For the text-containing cell, return its midpoint in (X, Y) coordinate format. 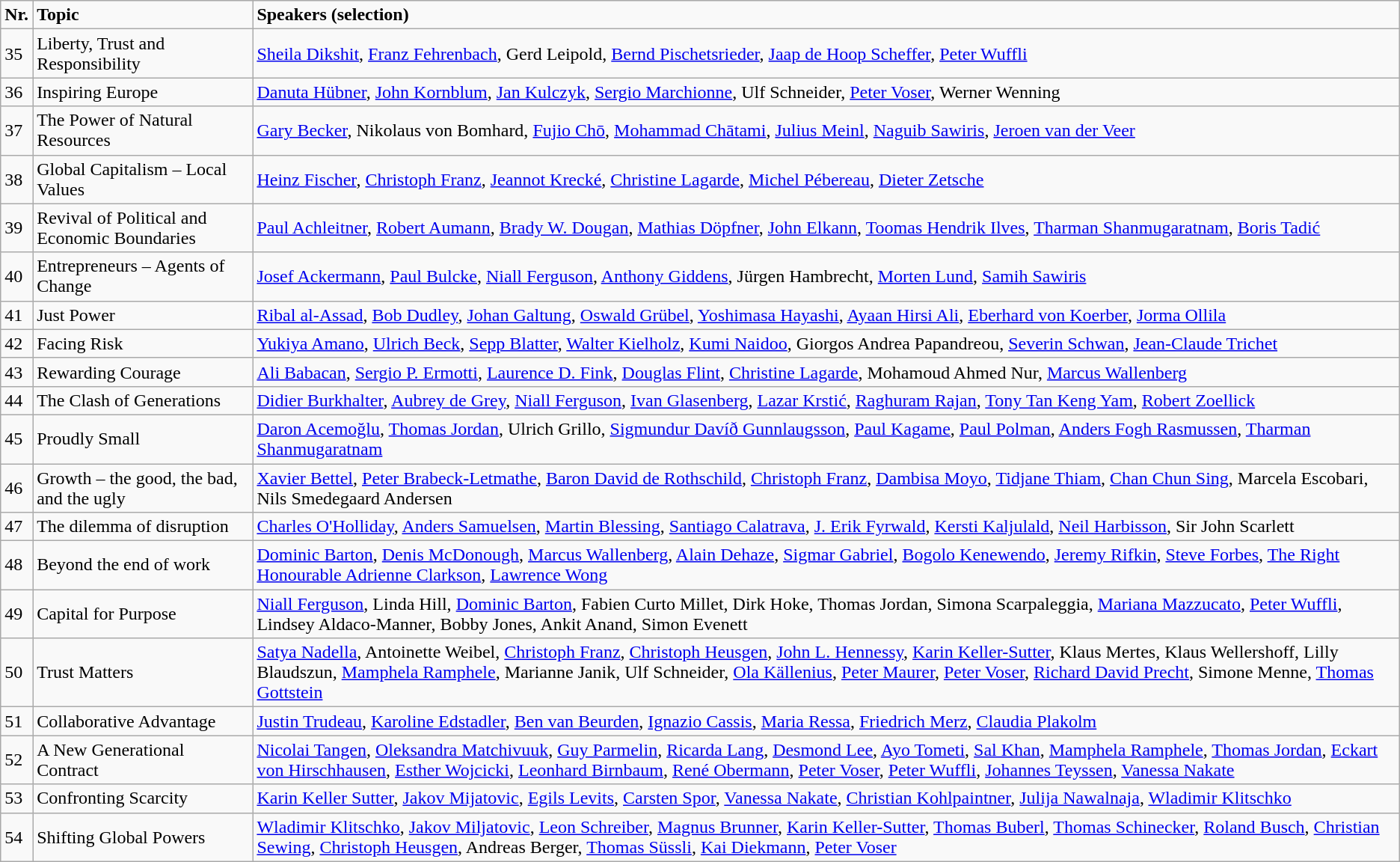
Proudly Small (143, 438)
43 (16, 372)
Shifting Global Powers (143, 837)
Liberty, Trust and Responsibility (143, 54)
42 (16, 343)
50 (16, 673)
54 (16, 837)
The dilemma of disruption (143, 527)
Collaborative Advantage (143, 721)
Growth – the good, the bad, and the ugly (143, 488)
Nr. (16, 15)
A New Generational Contract (143, 760)
Ribal al-Assad, Bob Dudley, Johan Galtung, Oswald Grübel, Yoshimasa Hayashi, Ayaan Hirsi Ali, Eberhard von Koerber, Jorma Ollila (826, 315)
Just Power (143, 315)
49 (16, 614)
47 (16, 527)
Josef Ackermann, Paul Bulcke, Niall Ferguson, Anthony Giddens, Jürgen Hambrecht, Morten Lund, Samih Sawiris (826, 277)
Paul Achleitner, Robert Aumann, Brady W. Dougan, Mathias Döpfner, John Elkann, Toomas Hendrik Ilves, Tharman Shanmugaratnam, Boris Tadić (826, 227)
Ali Babacan, Sergio P. Ermotti, Laurence D. Fink, Douglas Flint, Christine Lagarde, Mohamoud Ahmed Nur, Marcus Wallenberg (826, 372)
40 (16, 277)
44 (16, 400)
Charles O'Holliday, Anders Samuelsen, Martin Blessing, Santiago Calatrava, J. Erik Fyrwald, Kersti Kaljulald, Neil Harbisson, Sir John Scarlett (826, 527)
39 (16, 227)
Sheila Dikshit, Franz Fehrenbach, Gerd Leipold, Bernd Pischetsrieder, Jaap de Hoop Scheffer, Peter Wuffli (826, 54)
Karin Keller Sutter, Jakov Mijatovic, Egils Levits, Carsten Spor, Vanessa Nakate, Christian Kohlpaintner, Julija Nawalnaja, Wladimir Klitschko (826, 798)
51 (16, 721)
Global Capitalism – Local Values (143, 180)
41 (16, 315)
36 (16, 92)
Entrepreneurs – Agents of Change (143, 277)
Revival of Political and Economic Boundaries (143, 227)
46 (16, 488)
Beyond the end of work (143, 566)
The Power of Natural Resources (143, 130)
Topic (143, 15)
Trust Matters (143, 673)
Confronting Scarcity (143, 798)
Inspiring Europe (143, 92)
Gary Becker, Nikolaus von Bomhard, Fujio Chō, Mohammad Chātami, Julius Meinl, Naguib Sawiris, Jeroen van der Veer (826, 130)
35 (16, 54)
Facing Risk (143, 343)
38 (16, 180)
45 (16, 438)
Daron Acemoğlu, Thomas Jordan, Ulrich Grillo, Sigmundur Davíð Gunnlaugsson, Paul Kagame, Paul Polman, Anders Fogh Rasmussen, Tharman Shanmugaratnam (826, 438)
Heinz Fischer, Christoph Franz, Jeannot Krecké, Christine Lagarde, Michel Pébereau, Dieter Zetsche (826, 180)
Danuta Hübner, John Kornblum, Jan Kulczyk, Sergio Marchionne, Ulf Schneider, Peter Voser, Werner Wenning (826, 92)
The Clash of Generations (143, 400)
Didier Burkhalter, Aubrey de Grey, Niall Ferguson, Ivan Glasenberg, Lazar Krstić, Raghuram Rajan, Tony Tan Keng Yam, Robert Zoellick (826, 400)
Rewarding Courage (143, 372)
48 (16, 566)
37 (16, 130)
53 (16, 798)
52 (16, 760)
Speakers (selection) (826, 15)
Yukiya Amano, Ulrich Beck, Sepp Blatter, Walter Kielholz, Kumi Naidoo, Giorgos Andrea Papandreou, Severin Schwan, Jean-Claude Trichet (826, 343)
Justin Trudeau, Karoline Edstadler, Ben van Beurden, Ignazio Cassis, Maria Ressa, Friedrich Merz, Claudia Plakolm (826, 721)
Capital for Purpose (143, 614)
